For the text-containing cell, return its midpoint in (x, y) coordinate format. 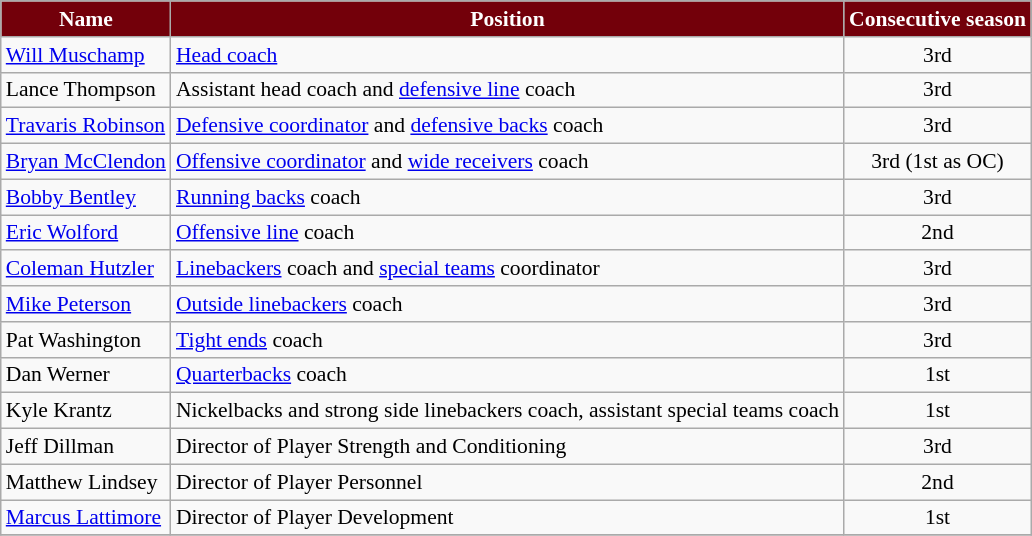
Will Muschamp (86, 55)
Bobby Bentley (86, 197)
Tight ends coach (508, 340)
Director of Player Personnel (508, 482)
Position (508, 19)
Lance Thompson (86, 90)
Coleman Hutzler (86, 269)
Director of Player Strength and Conditioning (508, 447)
Mike Peterson (86, 304)
Defensive coordinator and defensive backs coach (508, 126)
Quarterbacks coach (508, 375)
Assistant head coach and defensive line coach (508, 90)
Matthew Lindsey (86, 482)
3rd (1st as OC) (938, 162)
Pat Washington (86, 340)
Dan Werner (86, 375)
Kyle Krantz (86, 411)
Eric Wolford (86, 233)
Offensive coordinator and wide receivers coach (508, 162)
Name (86, 19)
Head coach (508, 55)
Nickelbacks and strong side linebackers coach, assistant special teams coach (508, 411)
Director of Player Development (508, 518)
Marcus Lattimore (86, 518)
Consecutive season (938, 19)
Outside linebackers coach (508, 304)
Offensive line coach (508, 233)
Jeff Dillman (86, 447)
Linebackers coach and special teams coordinator (508, 269)
Running backs coach (508, 197)
Bryan McClendon (86, 162)
Travaris Robinson (86, 126)
